Detect which cell encompasses the target text, then output its [x, y] center coordinate. 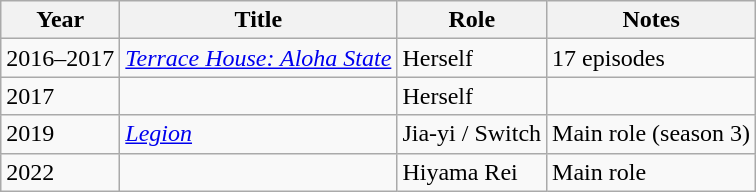
Main role [652, 172]
Legion [258, 134]
Jia-yi / Switch [472, 134]
2022 [60, 172]
17 episodes [652, 58]
2019 [60, 134]
Title [258, 20]
2017 [60, 96]
Terrace House: Aloha State [258, 58]
Main role (season 3) [652, 134]
Notes [652, 20]
Role [472, 20]
2016–2017 [60, 58]
Hiyama Rei [472, 172]
Year [60, 20]
